Return the (x, y) coordinate for the center point of the cell that contains the specified text.  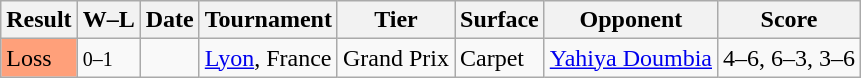
Tier (396, 20)
0–1 (108, 58)
Loss (39, 58)
Yahiya Doumbia (630, 58)
Date (170, 20)
Score (790, 20)
4–6, 6–3, 3–6 (790, 58)
Opponent (630, 20)
Lyon, France (268, 58)
Carpet (500, 58)
Grand Prix (396, 58)
W–L (108, 20)
Result (39, 20)
Tournament (268, 20)
Surface (500, 20)
